Scan for the cell matching the given text and deliver its (x, y) coordinate at center. 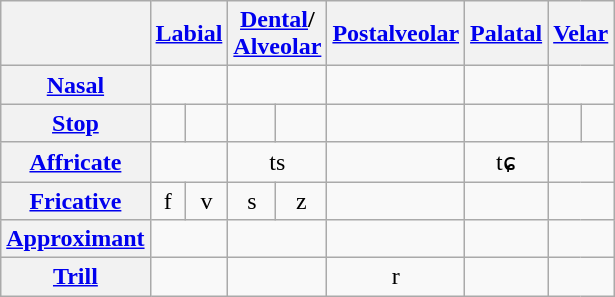
s (252, 201)
Approximant (76, 239)
Velar (581, 34)
Stop (76, 123)
tɕ (506, 162)
Affricate (76, 162)
z (302, 201)
f (168, 201)
Postalveolar (396, 34)
v (206, 201)
Dental/Alveolar (278, 34)
ts (278, 162)
Fricative (76, 201)
Palatal (506, 34)
Labial (189, 34)
Trill (76, 277)
r (396, 277)
Nasal (76, 85)
